Output the [x, y] coordinate of the center of the cell containing the given text.  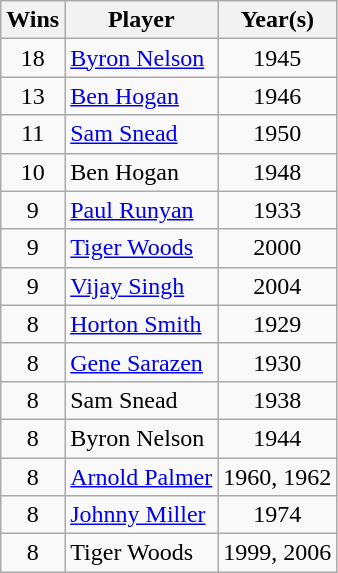
13 [33, 96]
1930 [278, 362]
18 [33, 58]
Paul Runyan [142, 210]
1929 [278, 324]
1938 [278, 400]
1944 [278, 438]
1946 [278, 96]
Horton Smith [142, 324]
11 [33, 134]
1960, 1962 [278, 477]
Wins [33, 20]
Arnold Palmer [142, 477]
1950 [278, 134]
1948 [278, 172]
Player [142, 20]
2000 [278, 248]
1933 [278, 210]
Gene Sarazen [142, 362]
2004 [278, 286]
1974 [278, 515]
Johnny Miller [142, 515]
Year(s) [278, 20]
1999, 2006 [278, 553]
Vijay Singh [142, 286]
10 [33, 172]
1945 [278, 58]
